Identify which cell holds the provided text, then report its [x, y] central coordinate. 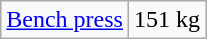
151 kg [166, 20]
Bench press [65, 20]
